Capture the cell that displays the provided text and extract its [X, Y] central coordinate. 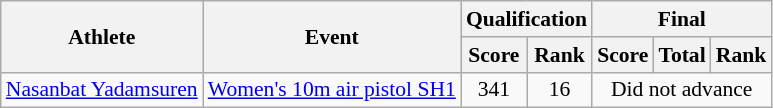
Athlete [102, 36]
Qualification [526, 19]
Nasanbat Yadamsuren [102, 90]
Total [682, 55]
Event [332, 36]
Did not advance [682, 90]
341 [494, 90]
Women's 10m air pistol SH1 [332, 90]
Final [682, 19]
16 [560, 90]
